Return (x, y) of the center of cell containing provided text 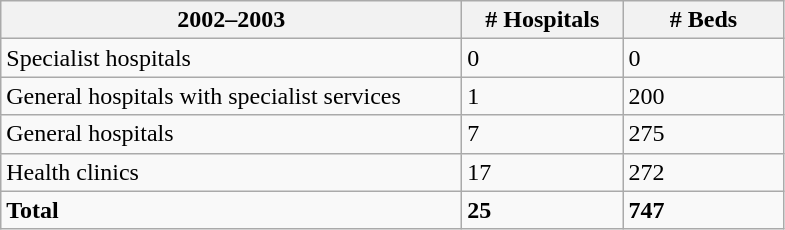
Health clinics (232, 172)
17 (542, 172)
275 (704, 134)
General hospitals with specialist services (232, 96)
7 (542, 134)
General hospitals (232, 134)
# Beds (704, 20)
747 (704, 210)
1 (542, 96)
25 (542, 210)
2002–2003 (232, 20)
Total (232, 210)
272 (704, 172)
200 (704, 96)
Specialist hospitals (232, 58)
# Hospitals (542, 20)
